Pinpoint the cell where the given text exists, returning its (X, Y) midpoint coordinate. 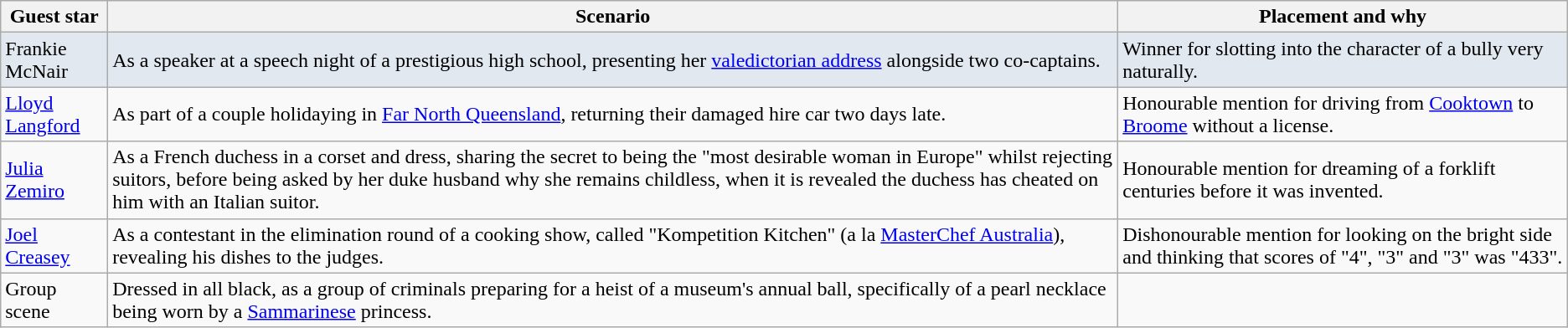
Winner for slotting into the character of a bully very naturally. (1344, 60)
Scenario (613, 17)
Julia Zemiro (54, 180)
Honourable mention for dreaming of a forklift centuries before it was invented. (1344, 180)
Group scene (54, 300)
Honourable mention for driving from Cooktown to Broome without a license. (1344, 114)
Joel Creasey (54, 246)
Dishonourable mention for looking on the bright side and thinking that scores of "4", "3" and "3" was "433". (1344, 246)
Lloyd Langford (54, 114)
As part of a couple holidaying in Far North Queensland, returning their damaged hire car two days late. (613, 114)
Placement and why (1344, 17)
Guest star (54, 17)
Frankie McNair (54, 60)
As a speaker at a speech night of a prestigious high school, presenting her valedictorian address alongside two co-captains. (613, 60)
